Capture the cell that displays the provided text and extract its (x, y) central coordinate. 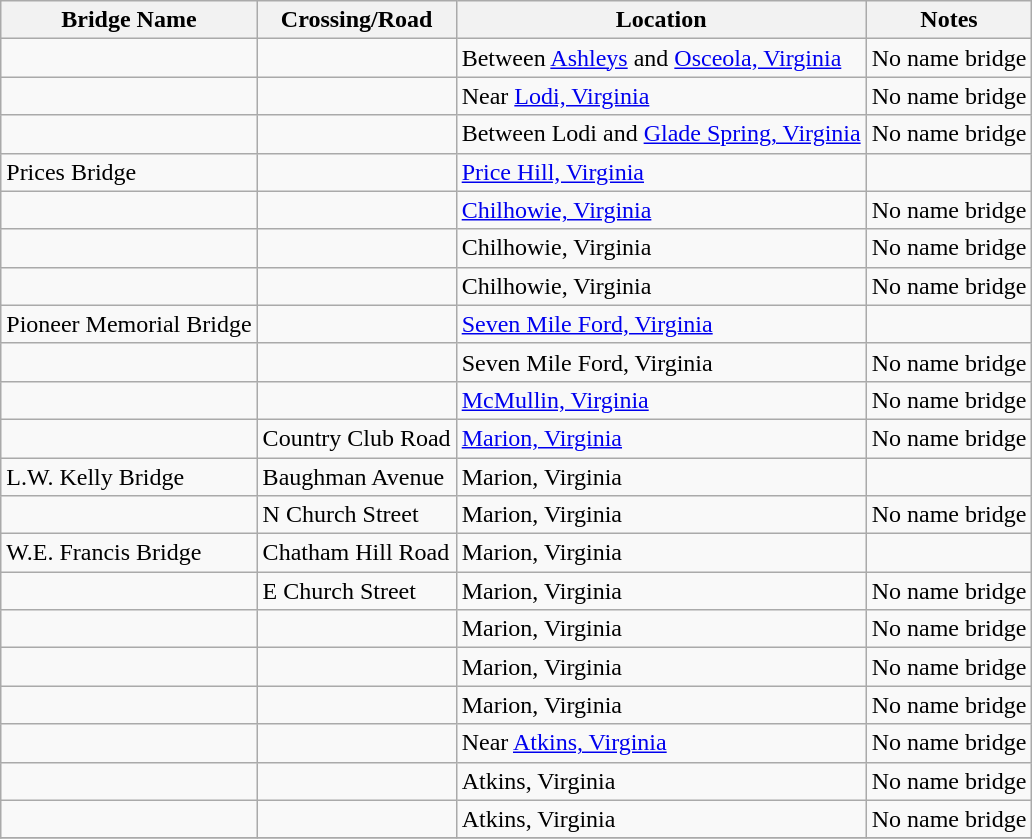
Pioneer Memorial Bridge (129, 324)
Near Lodi, Virginia (661, 96)
Near Atkins, Virginia (661, 743)
Baughman Avenue (356, 477)
Prices Bridge (129, 172)
Chatham Hill Road (356, 553)
E Church Street (356, 591)
Bridge Name (129, 20)
McMullin, Virginia (661, 400)
Crossing/Road (356, 20)
Between Ashleys and Osceola, Virginia (661, 58)
Price Hill, Virginia (661, 172)
W.E. Francis Bridge (129, 553)
Location (661, 20)
Notes (949, 20)
L.W. Kelly Bridge (129, 477)
N Church Street (356, 515)
Between Lodi and Glade Spring, Virginia (661, 134)
Country Club Road (356, 438)
